Return the [X, Y] coordinate for the center point of the cell that contains the specified text.  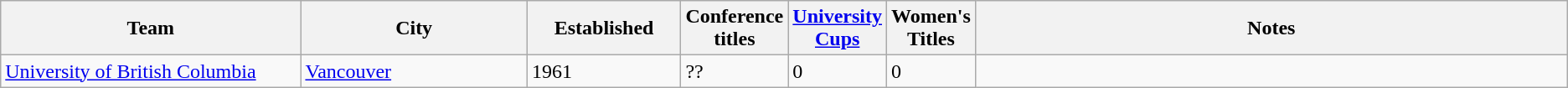
1961 [604, 71]
Team [151, 28]
University Cups [838, 28]
City [414, 28]
Notes [1271, 28]
Established [604, 28]
University of British Columbia [151, 71]
Conference titles [735, 28]
Women's Titles [931, 28]
Vancouver [414, 71]
?? [735, 71]
